Output the (x, y) coordinate of the center of the cell containing the given text.  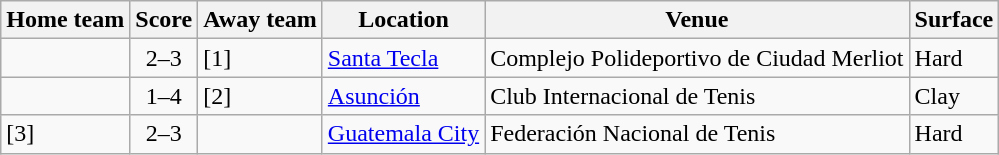
Federación Nacional de Tenis (697, 134)
[2] (260, 96)
[3] (66, 134)
[1] (260, 58)
1–4 (164, 96)
Clay (954, 96)
Surface (954, 20)
Guatemala City (403, 134)
Venue (697, 20)
Asunción (403, 96)
Home team (66, 20)
Away team (260, 20)
Complejo Polideportivo de Ciudad Merliot (697, 58)
Score (164, 20)
Club Internacional de Tenis (697, 96)
Santa Tecla (403, 58)
Location (403, 20)
